From the cell containing the given text, extract its center point as (X, Y) coordinate. 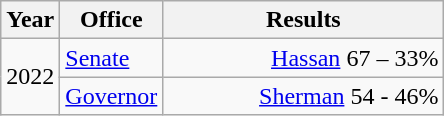
Year (30, 20)
Results (304, 20)
2022 (30, 77)
Senate (112, 58)
Hassan 67 – 33% (304, 58)
Governor (112, 96)
Office (112, 20)
Sherman 54 - 46% (304, 96)
